For the text-containing cell, return its midpoint in (X, Y) coordinate format. 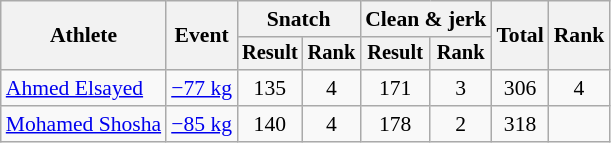
Clean & jerk (426, 19)
135 (270, 88)
Athlete (84, 36)
Snatch (298, 19)
140 (270, 124)
171 (395, 88)
306 (520, 88)
178 (395, 124)
Total (520, 36)
2 (460, 124)
−77 kg (202, 88)
Ahmed Elsayed (84, 88)
318 (520, 124)
3 (460, 88)
−85 kg (202, 124)
Mohamed Shosha (84, 124)
Event (202, 36)
